From the cell containing the given text, extract its center point as (x, y) coordinate. 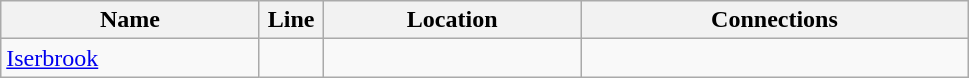
Iserbrook (130, 58)
Location (452, 20)
Connections (774, 20)
Name (130, 20)
Line (291, 20)
